Scan for the cell matching the given text and deliver its [X, Y] coordinate at center. 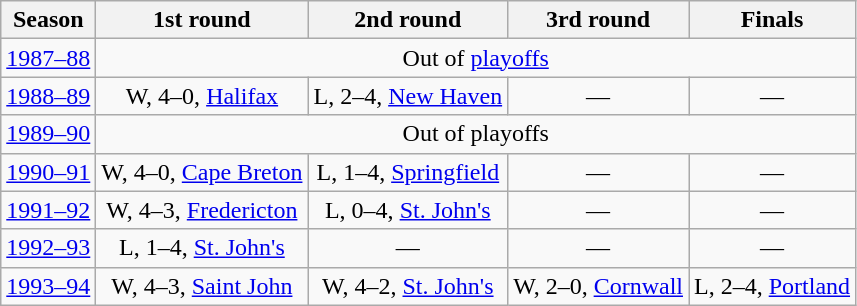
L, 2–4, New Haven [408, 96]
W, 4–2, St. John's [408, 286]
W, 4–0, Halifax [202, 96]
W, 2–0, Cornwall [598, 286]
L, 1–4, St. John's [202, 248]
L, 0–4, St. John's [408, 210]
W, 4–3, Saint John [202, 286]
W, 4–3, Fredericton [202, 210]
L, 2–4, Portland [772, 286]
1987–88 [48, 58]
1st round [202, 20]
2nd round [408, 20]
1989–90 [48, 134]
Season [48, 20]
Finals [772, 20]
1988–89 [48, 96]
L, 1–4, Springfield [408, 172]
3rd round [598, 20]
1990–91 [48, 172]
W, 4–0, Cape Breton [202, 172]
1991–92 [48, 210]
1992–93 [48, 248]
1993–94 [48, 286]
